Provide the (x, y) coordinate of the cell's center where the given text is located.  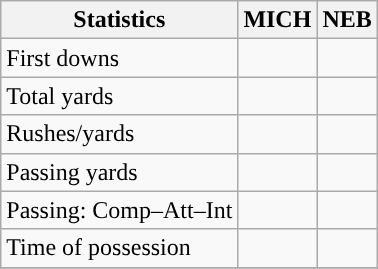
First downs (120, 58)
Rushes/yards (120, 134)
Passing yards (120, 172)
Time of possession (120, 248)
NEB (347, 20)
Passing: Comp–Att–Int (120, 210)
MICH (278, 20)
Total yards (120, 96)
Statistics (120, 20)
